Scan for the cell matching the given text and deliver its [X, Y] coordinate at center. 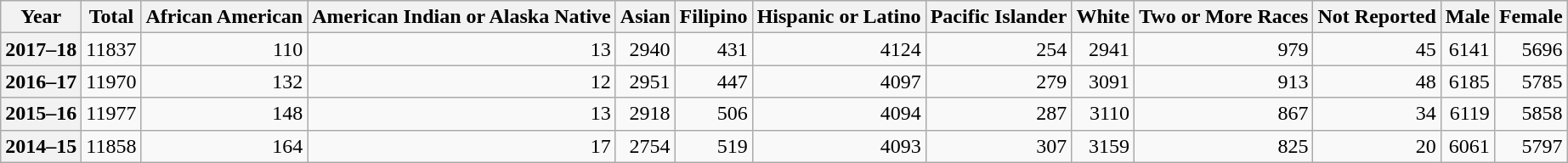
Male [1467, 17]
4094 [839, 114]
148 [224, 114]
825 [1224, 146]
110 [224, 49]
African American [224, 17]
287 [999, 114]
Pacific Islander [999, 17]
Not Reported [1377, 17]
48 [1377, 81]
6185 [1467, 81]
506 [714, 114]
White [1103, 17]
2017–18 [41, 49]
Year [41, 17]
6141 [1467, 49]
6061 [1467, 146]
279 [999, 81]
Total [111, 17]
867 [1224, 114]
5858 [1531, 114]
17 [462, 146]
307 [999, 146]
913 [1224, 81]
3110 [1103, 114]
11837 [111, 49]
3159 [1103, 146]
20 [1377, 146]
2951 [645, 81]
Asian [645, 17]
4097 [839, 81]
431 [714, 49]
45 [1377, 49]
American Indian or Alaska Native [462, 17]
2754 [645, 146]
12 [462, 81]
2941 [1103, 49]
519 [714, 146]
4093 [839, 146]
34 [1377, 114]
132 [224, 81]
979 [1224, 49]
447 [714, 81]
3091 [1103, 81]
Two or More Races [1224, 17]
164 [224, 146]
Female [1531, 17]
4124 [839, 49]
5696 [1531, 49]
11977 [111, 114]
5797 [1531, 146]
Filipino [714, 17]
2918 [645, 114]
11858 [111, 146]
11970 [111, 81]
Hispanic or Latino [839, 17]
2014–15 [41, 146]
6119 [1467, 114]
2940 [645, 49]
2015–16 [41, 114]
254 [999, 49]
5785 [1531, 81]
2016–17 [41, 81]
